Return the [X, Y] coordinate for the center point of the cell that contains the specified text.  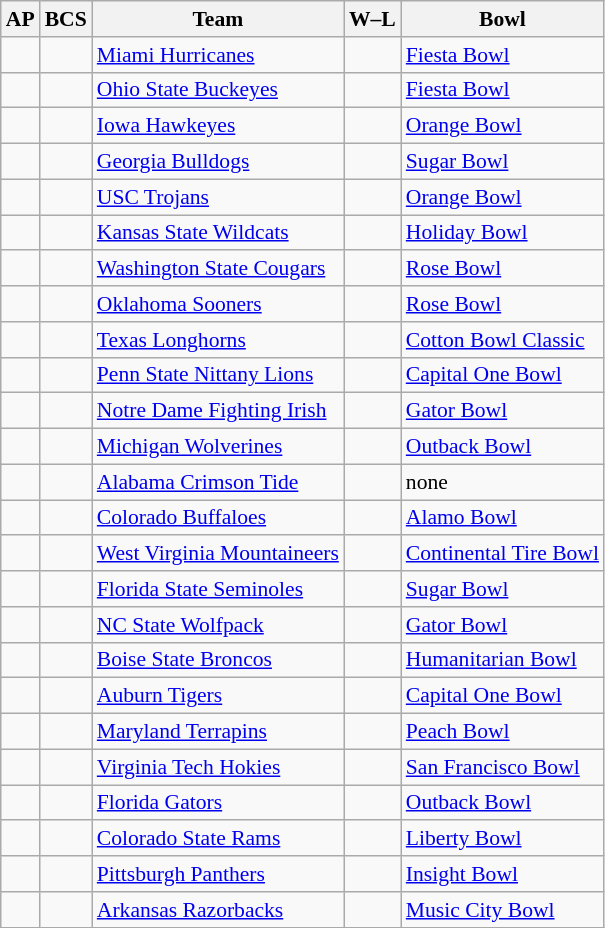
Maryland Terrapins [218, 732]
Colorado Buffaloes [218, 518]
Colorado State Rams [218, 839]
Music City Bowl [502, 910]
USC Trojans [218, 197]
Humanitarian Bowl [502, 660]
BCS [66, 19]
Alamo Bowl [502, 518]
Holiday Bowl [502, 233]
Florida State Seminoles [218, 589]
Bowl [502, 19]
Texas Longhorns [218, 340]
W–L [372, 19]
Cotton Bowl Classic [502, 340]
Pittsburgh Panthers [218, 874]
Penn State Nittany Lions [218, 375]
San Francisco Bowl [502, 767]
Team [218, 19]
Iowa Hawkeyes [218, 126]
Notre Dame Fighting Irish [218, 411]
West Virginia Mountaineers [218, 554]
Oklahoma Sooners [218, 304]
Continental Tire Bowl [502, 554]
NC State Wolfpack [218, 625]
Ohio State Buckeyes [218, 90]
Virginia Tech Hokies [218, 767]
Kansas State Wildcats [218, 233]
Florida Gators [218, 803]
none [502, 482]
Georgia Bulldogs [218, 162]
Washington State Cougars [218, 269]
Boise State Broncos [218, 660]
Michigan Wolverines [218, 447]
Insight Bowl [502, 874]
Miami Hurricanes [218, 55]
Liberty Bowl [502, 839]
Auburn Tigers [218, 696]
Peach Bowl [502, 732]
Arkansas Razorbacks [218, 910]
AP [20, 19]
Alabama Crimson Tide [218, 482]
